Scan for the cell matching the given text and deliver its [X, Y] coordinate at center. 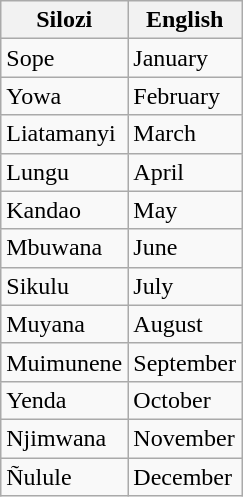
May [185, 210]
August [185, 324]
September [185, 362]
Muimunene [64, 362]
Silozi [64, 20]
Yenda [64, 400]
English [185, 20]
Liatamanyi [64, 134]
Njimwana [64, 438]
Kandao [64, 210]
Yowa [64, 96]
December [185, 477]
April [185, 172]
June [185, 248]
Ñulule [64, 477]
July [185, 286]
January [185, 58]
February [185, 96]
Muyana [64, 324]
October [185, 400]
Sikulu [64, 286]
March [185, 134]
November [185, 438]
Lungu [64, 172]
Sope [64, 58]
Mbuwana [64, 248]
